Identify which cell holds the provided text, then report its [X, Y] central coordinate. 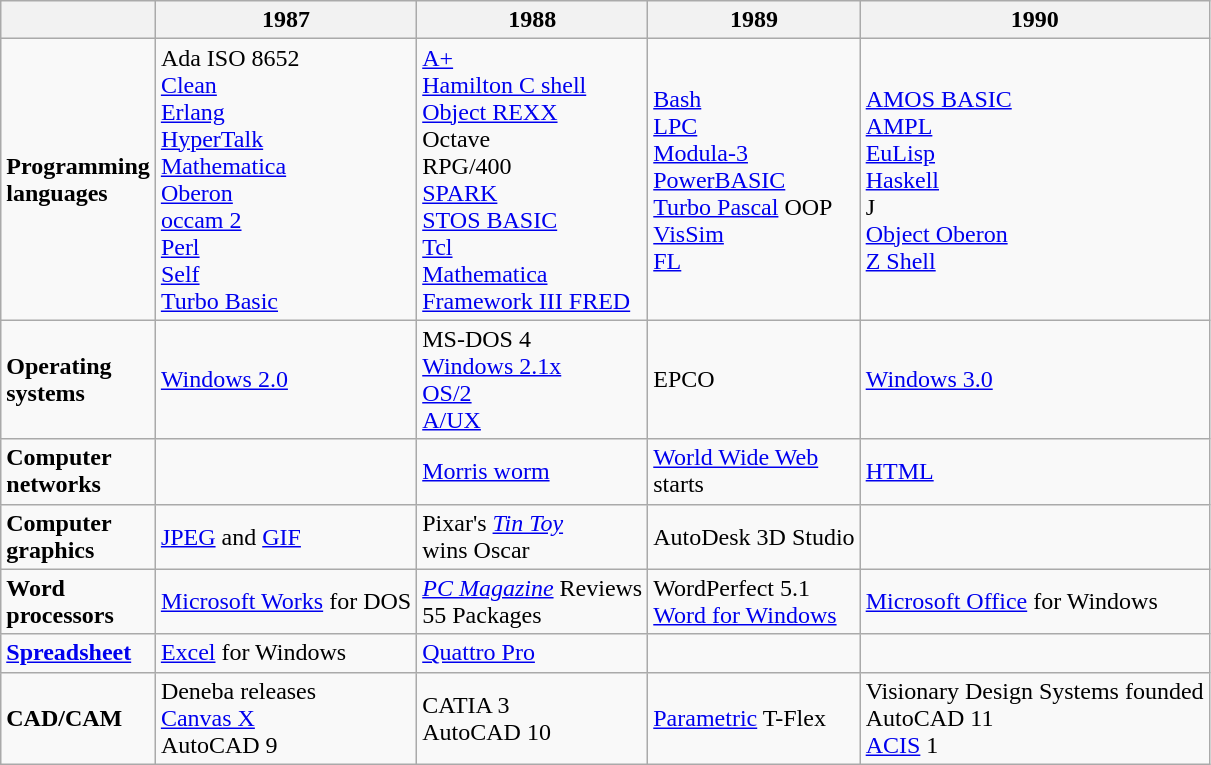
MS-DOS 4Windows 2.1xOS/2A/UX [532, 380]
Programminglanguages [78, 180]
Pixar's Tin Toywins Oscar [532, 536]
Wordprocessors [78, 602]
EPCO [754, 380]
A+Hamilton C shellObject REXXOctaveRPG/400SPARKSTOS BASICTclMathematicaFramework III FRED [532, 180]
Microsoft Works for DOS [286, 602]
Spreadsheet [78, 653]
AutoDesk 3D Studio [754, 536]
Operatingsystems [78, 380]
1987 [286, 20]
1989 [754, 20]
JPEG and GIF [286, 536]
PC Magazine Reviews55 Packages [532, 602]
Computernetworks [78, 472]
Computergraphics [78, 536]
Parametric T-Flex [754, 718]
Ada ISO 8652CleanErlangHyperTalkMathematicaOberonoccam 2PerlSelfTurbo Basic [286, 180]
Windows 2.0 [286, 380]
1990 [1034, 20]
AMOS BASICAMPLEuLispHaskellJObject OberonZ Shell [1034, 180]
1988 [532, 20]
Excel for Windows [286, 653]
Visionary Design Systems foundedAutoCAD 11ACIS 1 [1034, 718]
Quattro Pro [532, 653]
World Wide Webstarts [754, 472]
CATIA 3AutoCAD 10 [532, 718]
CAD/CAM [78, 718]
Microsoft Office for Windows [1034, 602]
WordPerfect 5.1Word for Windows [754, 602]
Deneba releasesCanvas XAutoCAD 9 [286, 718]
Morris worm [532, 472]
HTML [1034, 472]
BashLPCModula-3PowerBASICTurbo Pascal OOPVisSimFL [754, 180]
Windows 3.0 [1034, 380]
